Return the [X, Y] coordinate for the center point of the cell that contains the specified text.  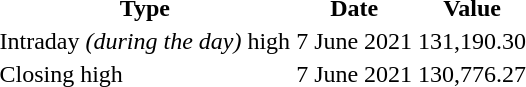
7 June 2021 [354, 41]
